Extract the [x, y] coordinate from the center of the cell holding the provided text.  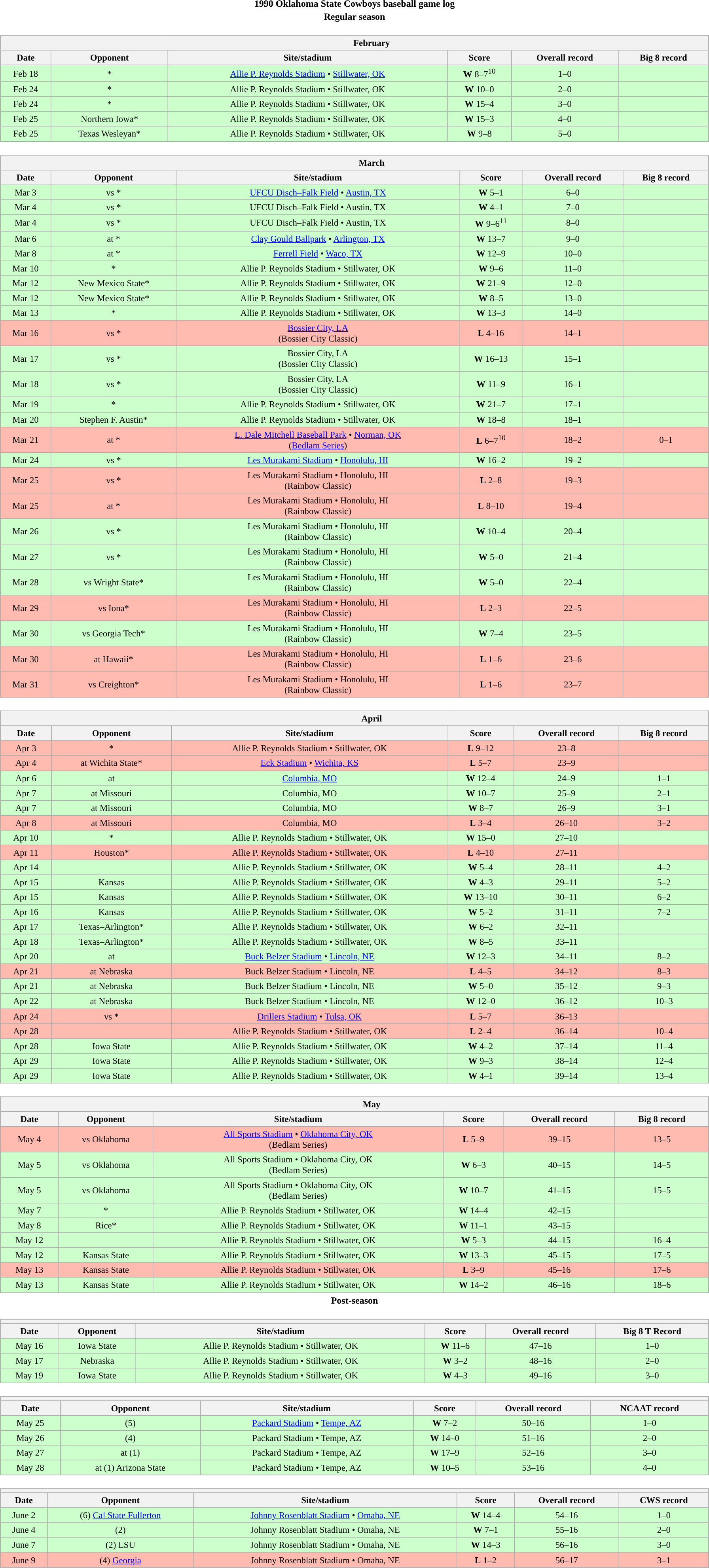
Mar 29 [26, 608]
15–5 [662, 1190]
55–16 [567, 1530]
Mar 8 [26, 254]
41–15 [559, 1190]
W 11–1 [474, 1226]
17–6 [662, 1270]
45–16 [559, 1270]
6–0 [573, 192]
Apr 8 [26, 823]
29–11 [567, 882]
48–16 [540, 1361]
8–3 [664, 972]
46–16 [559, 1285]
W 10–4 [491, 531]
W 5–2 [481, 912]
Mar 13 [26, 313]
May 17 [29, 1361]
Mar 24 [26, 460]
March [354, 163]
May 19 [29, 1375]
10–0 [573, 254]
23–7 [573, 685]
7–2 [664, 912]
Mar 18 [26, 385]
39–15 [559, 1139]
56–16 [567, 1545]
12–0 [573, 283]
52–16 [533, 1453]
(6) Cal State Fullerton [120, 1515]
(4) Georgia [120, 1560]
53–16 [533, 1467]
Mar 16 [26, 333]
Mar 20 [26, 420]
April [354, 719]
40–15 [559, 1165]
W 12–0 [481, 1001]
L 5–9 [474, 1139]
23–9 [567, 763]
Mar 31 [26, 685]
10–3 [664, 1001]
W 5–3 [474, 1240]
Rice* [106, 1226]
(4) [130, 1438]
May 7 [29, 1211]
W 6–3 [474, 1165]
0–1 [666, 440]
Northern Iowa* [109, 119]
28–11 [567, 868]
9–0 [573, 239]
Apr 22 [26, 1001]
June 7 [24, 1545]
vs Creighton* [113, 685]
13–0 [573, 298]
23–6 [573, 659]
Stephen F. Austin* [113, 420]
W 9–8 [480, 134]
44–15 [559, 1240]
W 9–3 [481, 1061]
8–2 [664, 957]
W 15–0 [481, 837]
May 25 [30, 1423]
at (1) Arizona State [130, 1467]
14–0 [573, 313]
Eck Stadium • Wichita, KS [309, 763]
Apr 17 [26, 927]
L 4–5 [481, 972]
Apr 3 [26, 748]
W 12–3 [481, 957]
W 11–9 [491, 385]
W 6–2 [481, 927]
Mar 10 [26, 268]
20–4 [573, 531]
W 10–5 [445, 1467]
22–4 [573, 583]
Clay Gould Ballpark • Arlington, TX [318, 239]
vs Iona* [113, 608]
L 1–2 [486, 1560]
16–4 [662, 1240]
W 16–2 [491, 460]
19–4 [573, 506]
W 15–4 [480, 104]
W 12–4 [481, 778]
Apr 11 [26, 852]
49–16 [540, 1375]
54–16 [567, 1515]
43–15 [559, 1226]
W 21–9 [491, 283]
3–2 [664, 823]
6–2 [664, 897]
51–16 [533, 1438]
W 14–0 [445, 1438]
19–2 [573, 460]
L 9–12 [481, 748]
18–1 [573, 420]
W 18–8 [491, 420]
L. Dale Mitchell Baseball Park • Norman, OK(Bedlam Series) [318, 440]
May 8 [29, 1226]
34–12 [567, 972]
W 14–2 [474, 1285]
11–4 [664, 1046]
7–0 [573, 207]
Mar 17 [26, 359]
8–0 [573, 223]
45–15 [559, 1255]
L 8–10 [491, 506]
(2) LSU [120, 1545]
Mar 21 [26, 440]
26–10 [567, 823]
39–14 [567, 1076]
37–14 [567, 1046]
31–11 [567, 912]
W 7–1 [486, 1530]
W 7–2 [445, 1423]
30–11 [567, 897]
23–5 [573, 633]
June 4 [24, 1530]
W 13–7 [491, 239]
May 27 [30, 1453]
February [354, 43]
Apr 14 [26, 868]
L 6–710 [491, 440]
12–4 [664, 1061]
W 5–4 [481, 868]
L 2–8 [491, 480]
19–3 [573, 480]
27–10 [567, 837]
22–5 [573, 608]
Apr 18 [26, 942]
W 7–4 [491, 633]
W 13–10 [481, 897]
15–1 [573, 359]
W 3–2 [455, 1361]
36–13 [567, 1016]
10–4 [664, 1031]
W 9–6 [491, 268]
38–14 [567, 1061]
Les Murakami Stadium • Honolulu, HI [318, 460]
W 10–0 [480, 89]
Houston* [112, 852]
at Hawaii* [113, 659]
32–11 [567, 927]
L 2–3 [491, 608]
13–4 [664, 1076]
May 26 [30, 1438]
56–17 [567, 1560]
vs Georgia Tech* [113, 633]
(5) [130, 1423]
W 21–7 [491, 404]
Mar 26 [26, 531]
4–2 [664, 868]
May 16 [29, 1346]
16–1 [573, 385]
35–12 [567, 986]
W 8–710 [480, 73]
Mar 27 [26, 557]
W 15–3 [480, 119]
1–1 [664, 778]
at Wichita State* [112, 763]
Mar 19 [26, 404]
Apr 24 [26, 1016]
L 3–4 [481, 823]
5–0 [565, 134]
L 3–9 [474, 1270]
W 5–1 [491, 192]
18–6 [662, 1285]
at (1) [130, 1453]
May 4 [29, 1139]
June 9 [24, 1560]
Mar 3 [26, 192]
W 9–611 [491, 223]
W 4–2 [481, 1046]
25–9 [567, 793]
Mar 6 [26, 239]
34–11 [567, 957]
W 17–9 [445, 1453]
Nebraska [97, 1361]
26–9 [567, 808]
W 16–13 [491, 359]
NCAAT record [650, 1408]
May 28 [30, 1467]
(2) [120, 1530]
CWS record [664, 1500]
27–11 [567, 852]
21–4 [573, 557]
18–2 [573, 440]
24–9 [567, 778]
Ferrell Field • Waco, TX [318, 254]
36–14 [567, 1031]
W 14–3 [486, 1545]
50–16 [533, 1423]
vs Wright State* [113, 583]
Apr 6 [26, 778]
W 8–7 [481, 808]
Apr 16 [26, 912]
May [354, 1104]
36–12 [567, 1001]
5–2 [664, 882]
33–11 [567, 942]
23–8 [567, 748]
17–1 [573, 404]
9–3 [664, 986]
Mar 28 [26, 583]
Big 8 T Record [652, 1331]
Apr 20 [26, 957]
17–5 [662, 1255]
L 4–16 [491, 333]
2–1 [664, 793]
L 4–10 [481, 852]
42–15 [559, 1211]
Drillers Stadium • Tulsa, OK [309, 1016]
Texas Wesleyan* [109, 134]
Feb 18 [26, 73]
Apr 4 [26, 763]
L 2–4 [481, 1031]
14–5 [662, 1165]
47–16 [540, 1346]
Apr 10 [26, 837]
14–1 [573, 333]
W 11–6 [455, 1346]
11–0 [573, 268]
June 2 [24, 1515]
W 12–9 [491, 254]
13–5 [662, 1139]
